Return the [X, Y] coordinate for the center point of the cell that contains the specified text.  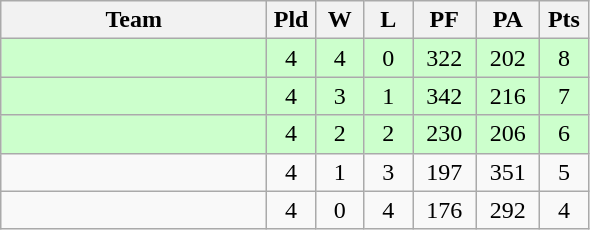
L [388, 20]
202 [508, 58]
342 [444, 96]
292 [508, 210]
230 [444, 134]
PA [508, 20]
6 [564, 134]
Team [134, 20]
PF [444, 20]
Pld [292, 20]
322 [444, 58]
W [340, 20]
8 [564, 58]
206 [508, 134]
197 [444, 172]
176 [444, 210]
216 [508, 96]
351 [508, 172]
7 [564, 96]
5 [564, 172]
Pts [564, 20]
